Extract the [x, y] coordinate from the center of the cell holding the provided text.  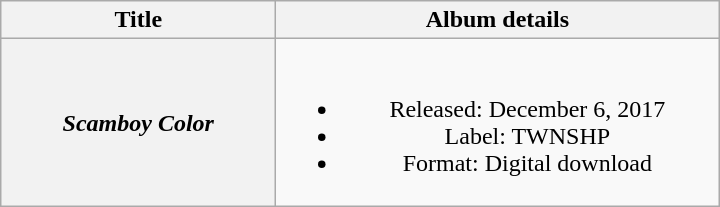
Album details [498, 20]
Scamboy Color [138, 122]
Title [138, 20]
Released: December 6, 2017Label: TWNSHPFormat: Digital download [498, 122]
